Output the (x, y) coordinate of the center of the cell containing the given text.  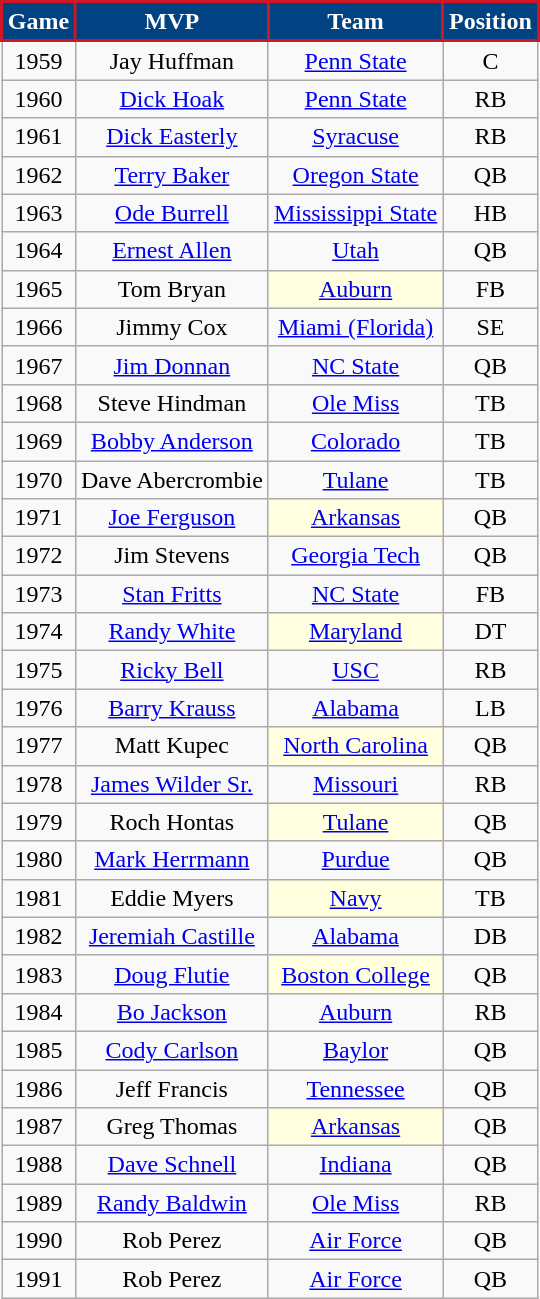
1965 (39, 289)
Jimmy Cox (172, 327)
Jeff Francis (172, 1089)
1968 (39, 403)
James Wilder Sr. (172, 784)
Boston College (355, 974)
1967 (39, 365)
Maryland (355, 632)
MVP (172, 22)
DT (490, 632)
1970 (39, 479)
1990 (39, 1241)
Navy (355, 898)
1960 (39, 99)
1959 (39, 60)
1978 (39, 784)
Syracuse (355, 137)
1987 (39, 1127)
Georgia Tech (355, 556)
Matt Kupec (172, 746)
Indiana (355, 1165)
Position (490, 22)
Tom Bryan (172, 289)
Ode Burrell (172, 213)
1974 (39, 632)
Cody Carlson (172, 1050)
1982 (39, 936)
1971 (39, 518)
Mississippi State (355, 213)
1981 (39, 898)
1963 (39, 213)
Ricky Bell (172, 670)
Roch Hontas (172, 822)
Team (355, 22)
1972 (39, 556)
Barry Krauss (172, 708)
1979 (39, 822)
Utah (355, 251)
1989 (39, 1203)
Jay Huffman (172, 60)
Colorado (355, 441)
1980 (39, 860)
Randy White (172, 632)
Dick Hoak (172, 99)
Purdue (355, 860)
Miami (Florida) (355, 327)
Terry Baker (172, 175)
1964 (39, 251)
Bobby Anderson (172, 441)
Dave Abercrombie (172, 479)
1961 (39, 137)
Game (39, 22)
Tennessee (355, 1089)
1969 (39, 441)
Dave Schnell (172, 1165)
USC (355, 670)
1962 (39, 175)
Randy Baldwin (172, 1203)
Oregon State (355, 175)
1975 (39, 670)
North Carolina (355, 746)
1986 (39, 1089)
1966 (39, 327)
1977 (39, 746)
Missouri (355, 784)
Doug Flutie (172, 974)
HB (490, 213)
DB (490, 936)
1984 (39, 1012)
C (490, 60)
SE (490, 327)
LB (490, 708)
1973 (39, 594)
Jim Donnan (172, 365)
Stan Fritts (172, 594)
Joe Ferguson (172, 518)
1988 (39, 1165)
Dick Easterly (172, 137)
1985 (39, 1050)
Ernest Allen (172, 251)
1976 (39, 708)
Eddie Myers (172, 898)
Greg Thomas (172, 1127)
Baylor (355, 1050)
Steve Hindman (172, 403)
Bo Jackson (172, 1012)
1991 (39, 1279)
Mark Herrmann (172, 860)
Jeremiah Castille (172, 936)
1983 (39, 974)
Jim Stevens (172, 556)
